Search for the cell housing the specified text and yield its [x, y] center coordinate. 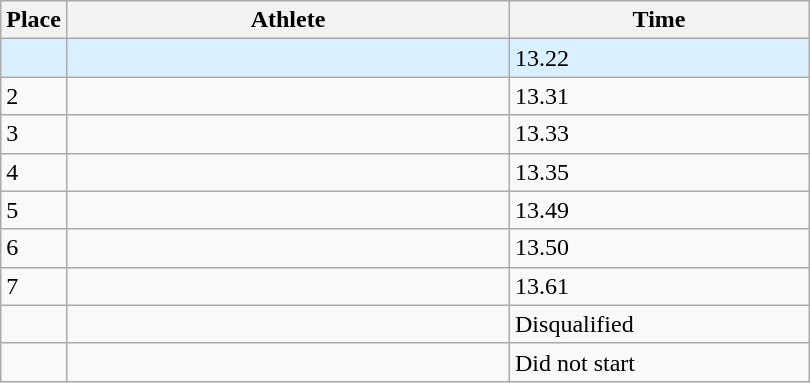
Athlete [288, 20]
4 [34, 172]
Disqualified [660, 324]
2 [34, 96]
Place [34, 20]
13.61 [660, 286]
7 [34, 286]
13.50 [660, 248]
5 [34, 210]
3 [34, 134]
Time [660, 20]
13.31 [660, 96]
13.49 [660, 210]
Did not start [660, 362]
13.33 [660, 134]
13.22 [660, 58]
6 [34, 248]
13.35 [660, 172]
